Scan for the cell matching the given text and deliver its (x, y) coordinate at center. 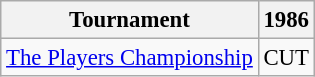
CUT (286, 58)
Tournament (130, 20)
1986 (286, 20)
The Players Championship (130, 58)
